Find where the given text appears and provide that cell's center as [x, y] coordinate. 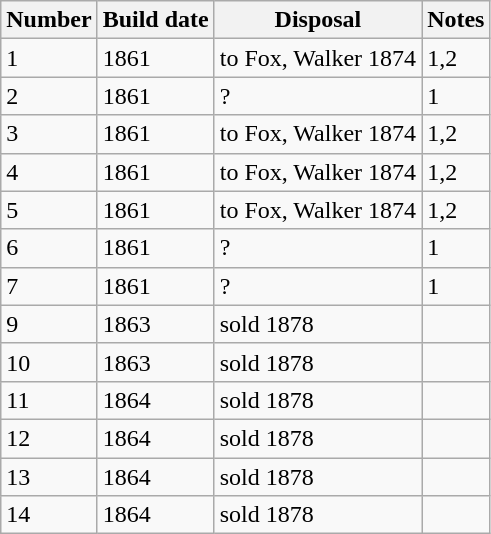
2 [49, 96]
Number [49, 20]
10 [49, 362]
Build date [156, 20]
4 [49, 172]
11 [49, 400]
9 [49, 324]
7 [49, 286]
6 [49, 248]
5 [49, 210]
13 [49, 477]
Notes [456, 20]
3 [49, 134]
14 [49, 515]
Disposal [318, 20]
12 [49, 438]
